Extract the [X, Y] coordinate from the center of the cell holding the provided text.  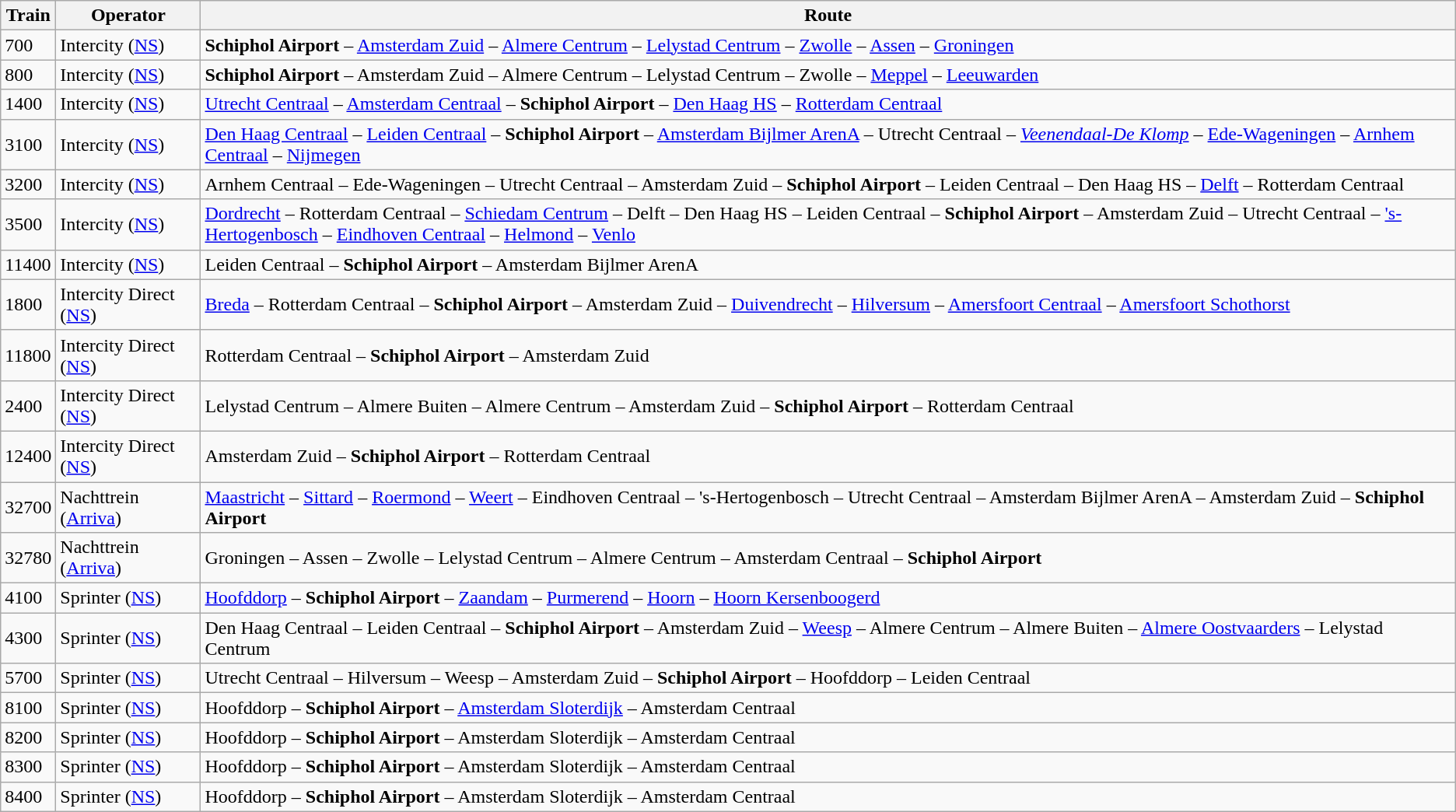
Leiden Centraal – Schiphol Airport – Amsterdam Bijlmer ArenA [828, 264]
Utrecht Centraal – Hilversum – Weesp – Amsterdam Zuid – Schiphol Airport – Hoofddorp – Leiden Centraal [828, 678]
Schiphol Airport – Amsterdam Zuid – Almere Centrum – Lelystad Centrum – Zwolle – Assen – Groningen [828, 45]
700 [28, 45]
Operator [128, 16]
1800 [28, 305]
Arnhem Centraal – Ede-Wageningen – Utrecht Centraal – Amsterdam Zuid – Schiphol Airport – Leiden Centraal – Den Haag HS – Delft – Rotterdam Centraal [828, 184]
3200 [28, 184]
Route [828, 16]
Rotterdam Centraal – Schiphol Airport – Amsterdam Zuid [828, 355]
Groningen – Assen – Zwolle – Lelystad Centrum – Almere Centrum – Amsterdam Centraal – Schiphol Airport [828, 558]
Utrecht Centraal – Amsterdam Centraal – Schiphol Airport – Den Haag HS – Rotterdam Centraal [828, 104]
Schiphol Airport – Amsterdam Zuid – Almere Centrum – Lelystad Centrum – Zwolle – Meppel – Leeuwarden [828, 75]
32780 [28, 558]
800 [28, 75]
Train [28, 16]
Amsterdam Zuid – Schiphol Airport – Rotterdam Centraal [828, 456]
8300 [28, 767]
8400 [28, 796]
3500 [28, 224]
4300 [28, 638]
8200 [28, 737]
3100 [28, 145]
11800 [28, 355]
1400 [28, 104]
2400 [28, 406]
5700 [28, 678]
4100 [28, 598]
Lelystad Centrum – Almere Buiten – Almere Centrum – Amsterdam Zuid – Schiphol Airport – Rotterdam Centraal [828, 406]
Hoofddorp – Schiphol Airport – Zaandam – Purmerend – Hoorn – Hoorn Kersenboogerd [828, 598]
32700 [28, 507]
8100 [28, 708]
Breda – Rotterdam Centraal – Schiphol Airport – Amsterdam Zuid – Duivendrecht – Hilversum – Amersfoort Centraal – Amersfoort Schothorst [828, 305]
11400 [28, 264]
12400 [28, 456]
